Identify which cell holds the provided text, then report its [x, y] central coordinate. 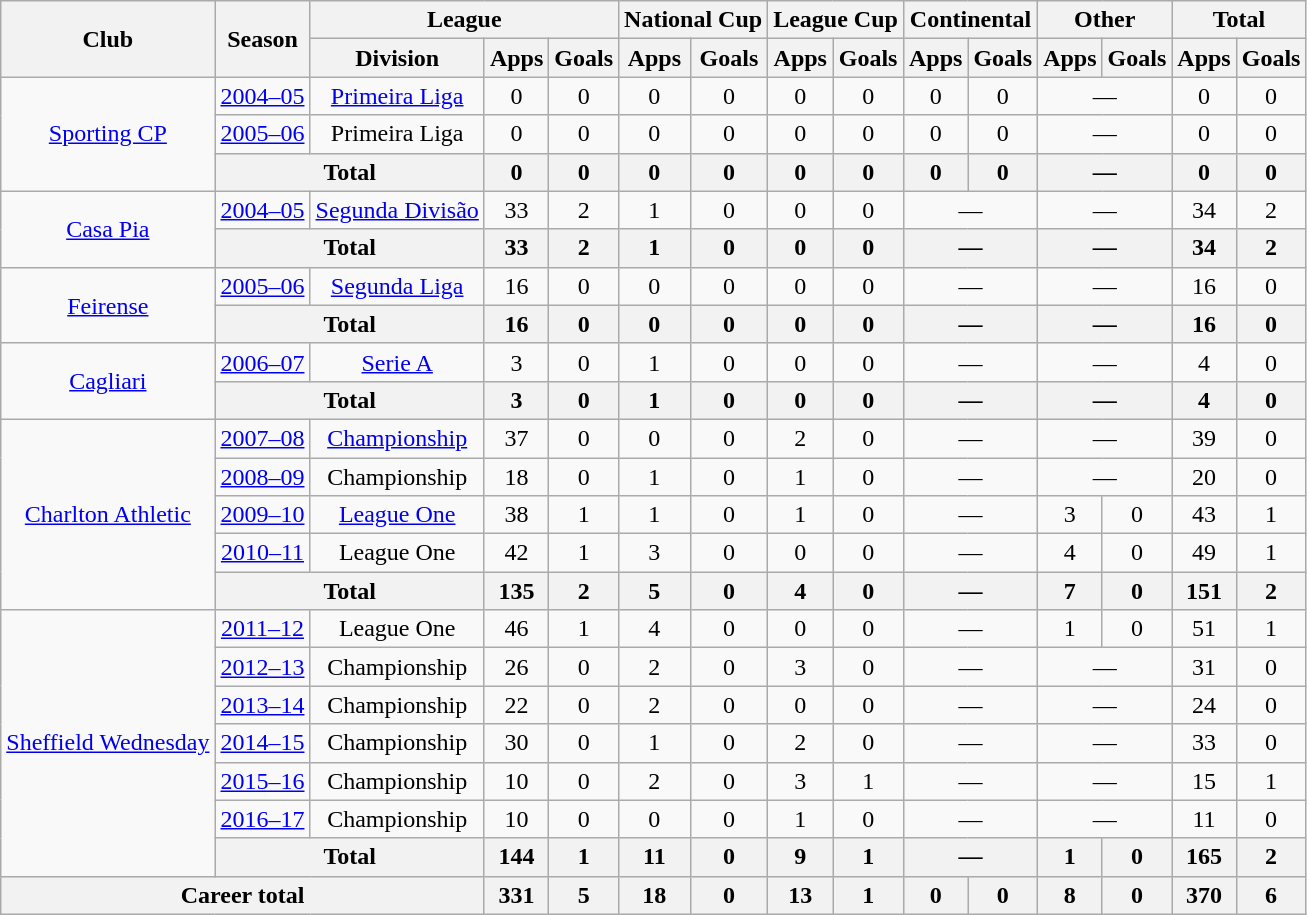
National Cup [694, 20]
49 [1204, 553]
Feirense [108, 305]
League [464, 20]
6 [1271, 895]
165 [1204, 857]
370 [1204, 895]
2015–16 [262, 781]
2009–10 [262, 515]
Charlton Athletic [108, 514]
2008–09 [262, 477]
135 [516, 591]
Sporting CP [108, 134]
43 [1204, 515]
2012–13 [262, 667]
2011–12 [262, 629]
8 [1070, 895]
2007–08 [262, 438]
15 [1204, 781]
2013–14 [262, 705]
Serie A [397, 362]
144 [516, 857]
7 [1070, 591]
Other [1105, 20]
Continental [970, 20]
2014–15 [262, 743]
League Cup [836, 20]
13 [800, 895]
331 [516, 895]
Sheffield Wednesday [108, 743]
2010–11 [262, 553]
9 [800, 857]
42 [516, 553]
Season [262, 39]
Segunda Liga [397, 286]
Career total [243, 895]
20 [1204, 477]
Casa Pia [108, 229]
22 [516, 705]
Cagliari [108, 381]
26 [516, 667]
24 [1204, 705]
39 [1204, 438]
151 [1204, 591]
31 [1204, 667]
Segunda Divisão [397, 210]
46 [516, 629]
30 [516, 743]
37 [516, 438]
Club [108, 39]
2016–17 [262, 819]
51 [1204, 629]
38 [516, 515]
2006–07 [262, 362]
Division [397, 58]
